Search for the cell housing the specified text and yield its [x, y] center coordinate. 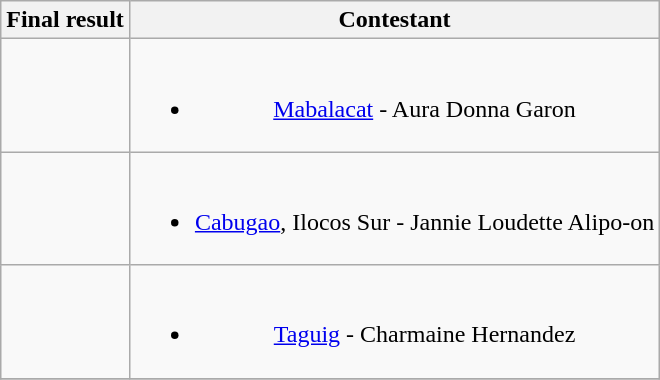
Mabalacat - Aura Donna Garon [394, 96]
Contestant [394, 20]
Taguig - Charmaine Hernandez [394, 322]
Cabugao, Ilocos Sur - Jannie Loudette Alipo-on [394, 208]
Final result [66, 20]
